Provide the [X, Y] coordinate of the cell's center where the given text is located.  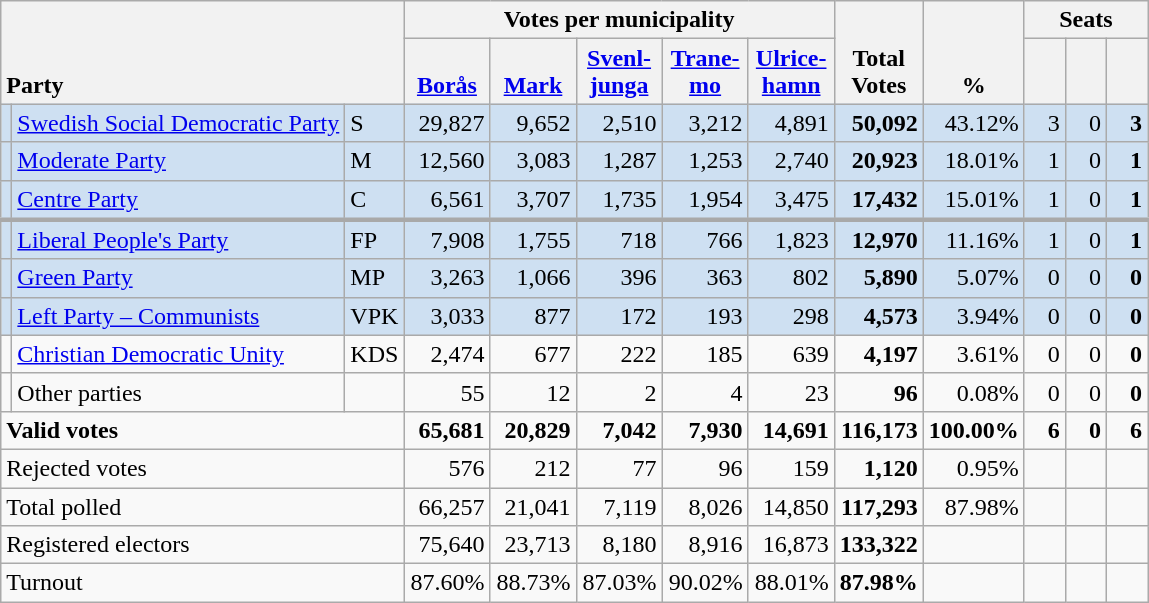
363 [705, 278]
20,923 [878, 161]
21,041 [533, 507]
Swedish Social Democratic Party [178, 123]
18.01% [974, 161]
3,212 [705, 123]
FP [374, 240]
Green Party [178, 278]
718 [619, 240]
Other parties [178, 392]
212 [533, 468]
23 [791, 392]
KDS [374, 354]
87.60% [447, 583]
116,173 [878, 430]
77 [619, 468]
55 [447, 392]
8,026 [705, 507]
Seats [1086, 20]
2 [619, 392]
677 [533, 354]
43.12% [974, 123]
7,930 [705, 430]
4,573 [878, 316]
Total Votes [878, 52]
7,042 [619, 430]
7,119 [619, 507]
3,033 [447, 316]
66,257 [447, 507]
2,474 [447, 354]
14,850 [791, 507]
3,263 [447, 278]
29,827 [447, 123]
7,908 [447, 240]
17,432 [878, 200]
Total polled [202, 507]
87.03% [619, 583]
8,180 [619, 545]
5,890 [878, 278]
16,873 [791, 545]
Ulrice- hamn [791, 72]
193 [705, 316]
Trane- mo [705, 72]
Borås [447, 72]
8,916 [705, 545]
14,691 [791, 430]
Moderate Party [178, 161]
4,891 [791, 123]
159 [791, 468]
576 [447, 468]
117,293 [878, 507]
Votes per municipality [619, 20]
1,735 [619, 200]
1,066 [533, 278]
4 [705, 392]
298 [791, 316]
Turnout [202, 583]
Centre Party [178, 200]
0.95% [974, 468]
4,197 [878, 354]
65,681 [447, 430]
3.61% [974, 354]
802 [791, 278]
222 [619, 354]
185 [705, 354]
3.94% [974, 316]
Left Party – Communists [178, 316]
Liberal People's Party [178, 240]
0.08% [974, 392]
88.73% [533, 583]
Christian Democratic Unity [178, 354]
20,829 [533, 430]
M [374, 161]
Mark [533, 72]
3,475 [791, 200]
172 [619, 316]
C [374, 200]
50,092 [878, 123]
Rejected votes [202, 468]
Registered electors [202, 545]
2,740 [791, 161]
100.00% [974, 430]
Party [202, 52]
766 [705, 240]
23,713 [533, 545]
12 [533, 392]
88.01% [791, 583]
3,707 [533, 200]
133,322 [878, 545]
1,755 [533, 240]
S [374, 123]
12,970 [878, 240]
3,083 [533, 161]
5.07% [974, 278]
1,823 [791, 240]
1,287 [619, 161]
639 [791, 354]
1,120 [878, 468]
11.16% [974, 240]
VPK [374, 316]
% [974, 52]
75,640 [447, 545]
6,561 [447, 200]
12,560 [447, 161]
MP [374, 278]
Svenl- junga [619, 72]
2,510 [619, 123]
1,253 [705, 161]
877 [533, 316]
9,652 [533, 123]
1,954 [705, 200]
Valid votes [202, 430]
15.01% [974, 200]
396 [619, 278]
90.02% [705, 583]
